Detect which cell encompasses the target text, then output its (x, y) center coordinate. 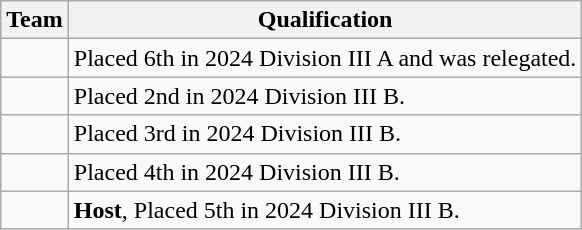
Placed 4th in 2024 Division III B. (325, 172)
Placed 2nd in 2024 Division III B. (325, 96)
Team (35, 20)
Qualification (325, 20)
Host, Placed 5th in 2024 Division III B. (325, 210)
Placed 3rd in 2024 Division III B. (325, 134)
Placed 6th in 2024 Division III A and was relegated. (325, 58)
